Pinpoint the cell where the given text exists, returning its [X, Y] midpoint coordinate. 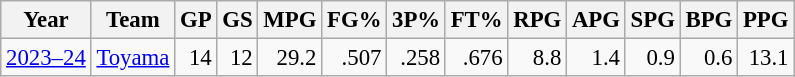
BPG [708, 20]
2023–24 [46, 58]
0.9 [652, 58]
14 [196, 58]
1.4 [596, 58]
SPG [652, 20]
.676 [476, 58]
3P% [416, 20]
.258 [416, 58]
APG [596, 20]
GS [238, 20]
PPG [766, 20]
GP [196, 20]
.507 [354, 58]
MPG [290, 20]
0.6 [708, 58]
8.8 [538, 58]
Team [133, 20]
13.1 [766, 58]
Year [46, 20]
Toyama [133, 58]
29.2 [290, 58]
12 [238, 58]
FG% [354, 20]
RPG [538, 20]
FT% [476, 20]
